Detect which cell encompasses the target text, then output its [x, y] center coordinate. 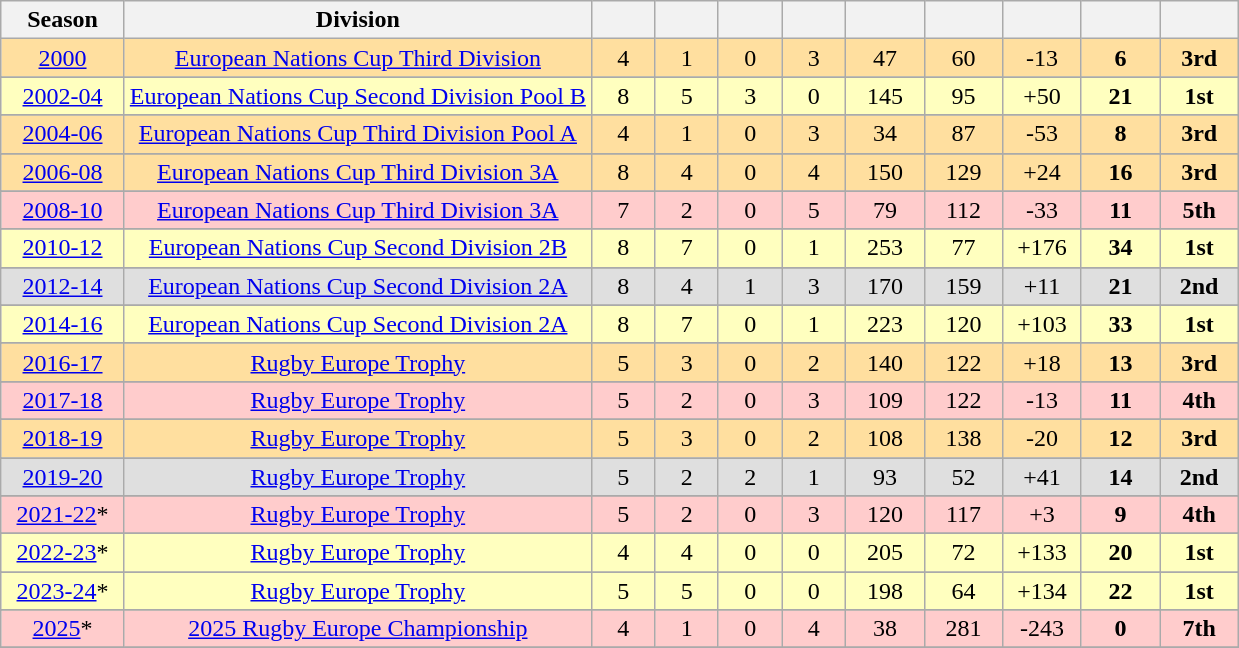
140 [886, 362]
+18 [1042, 362]
52 [964, 477]
+133 [1042, 553]
2002-04 [63, 96]
9 [1120, 515]
+11 [1042, 286]
112 [964, 210]
60 [964, 58]
198 [886, 591]
12 [1120, 438]
2017-18 [63, 400]
2008-10 [63, 210]
+134 [1042, 591]
77 [964, 248]
47 [886, 58]
6 [1120, 58]
Division [358, 20]
2022-23* [63, 553]
205 [886, 553]
2014-16 [63, 324]
-53 [1042, 134]
2010-12 [63, 248]
2025 Rugby Europe Championship [358, 629]
22 [1120, 591]
+24 [1042, 172]
87 [964, 134]
European Nations Cup Third Division Pool A [358, 134]
145 [886, 96]
+41 [1042, 477]
European Nations Cup Third Division [358, 58]
20 [1120, 553]
13 [1120, 362]
-33 [1042, 210]
+50 [1042, 96]
170 [886, 286]
2000 [63, 58]
117 [964, 515]
72 [964, 553]
138 [964, 438]
2004-06 [63, 134]
2016-17 [63, 362]
108 [886, 438]
150 [886, 172]
2021-22* [63, 515]
14 [1120, 477]
16 [1120, 172]
+3 [1042, 515]
European Nations Cup Second Division Pool B [358, 96]
38 [886, 629]
2023-24* [63, 591]
79 [886, 210]
2025* [63, 629]
109 [886, 400]
-243 [1042, 629]
64 [964, 591]
2012-14 [63, 286]
Season [63, 20]
129 [964, 172]
2019-20 [63, 477]
281 [964, 629]
93 [886, 477]
33 [1120, 324]
+176 [1042, 248]
European Nations Cup Second Division 2B [358, 248]
+103 [1042, 324]
253 [886, 248]
2018-19 [63, 438]
7th [1200, 629]
-20 [1042, 438]
95 [964, 96]
2006-08 [63, 172]
5th [1200, 210]
159 [964, 286]
223 [886, 324]
